Identify which cell holds the provided text, then report its [x, y] central coordinate. 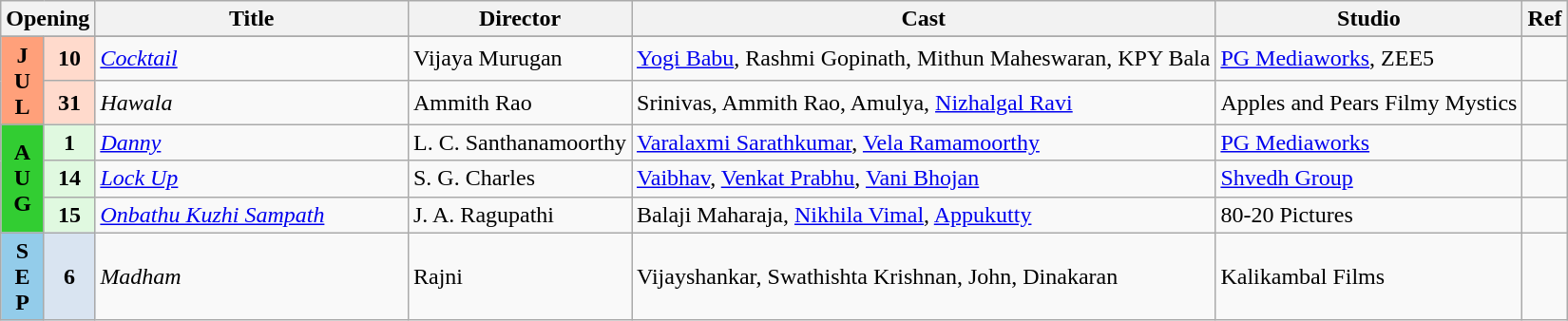
Apples and Pears Filmy Mystics [1368, 103]
Ref [1545, 19]
Cast [924, 19]
S. G. Charles [519, 179]
Director [519, 19]
Srinivas, Ammith Rao, Amulya, Nizhalgal Ravi [924, 103]
Ammith Rao [519, 103]
Cocktail [252, 59]
PG Mediaworks, ZEE5 [1368, 59]
Lock Up [252, 179]
Onbathu Kuzhi Sampath [252, 215]
SEP [23, 276]
Hawala [252, 103]
80-20 Pictures [1368, 215]
Kalikambal Films [1368, 276]
L. C. Santhanamoorthy [519, 142]
14 [69, 179]
Vaibhav, Venkat Prabhu, Vani Bhojan [924, 179]
10 [69, 59]
AUG [23, 179]
Opening [48, 19]
JUL [23, 81]
Varalaxmi Sarathkumar, Vela Ramamoorthy [924, 142]
Vijaya Murugan [519, 59]
Yogi Babu, Rashmi Gopinath, Mithun Maheswaran, KPY Bala [924, 59]
Madham [252, 276]
6 [69, 276]
J. A. Ragupathi [519, 215]
Title [252, 19]
31 [69, 103]
Danny [252, 142]
Shvedh Group [1368, 179]
PG Mediaworks [1368, 142]
Vijayshankar, Swathishta Krishnan, John, Dinakaran [924, 276]
1 [69, 142]
Balaji Maharaja, Nikhila Vimal, Appukutty [924, 215]
Studio [1368, 19]
15 [69, 215]
Rajni [519, 276]
